Return the (x, y) coordinate for the center point of the cell that contains the specified text.  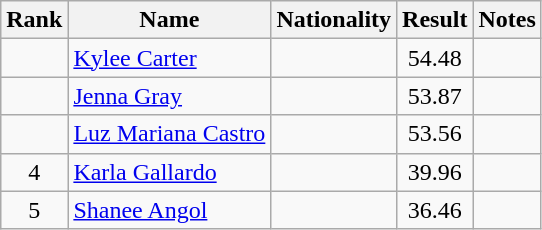
53.87 (435, 96)
Jenna Gray (170, 96)
Result (435, 20)
39.96 (435, 172)
Kylee Carter (170, 58)
Luz Mariana Castro (170, 134)
5 (34, 210)
36.46 (435, 210)
53.56 (435, 134)
Notes (507, 20)
4 (34, 172)
Nationality (334, 20)
Rank (34, 20)
Karla Gallardo (170, 172)
54.48 (435, 58)
Shanee Angol (170, 210)
Name (170, 20)
